For the text-containing cell, return its midpoint in [X, Y] coordinate format. 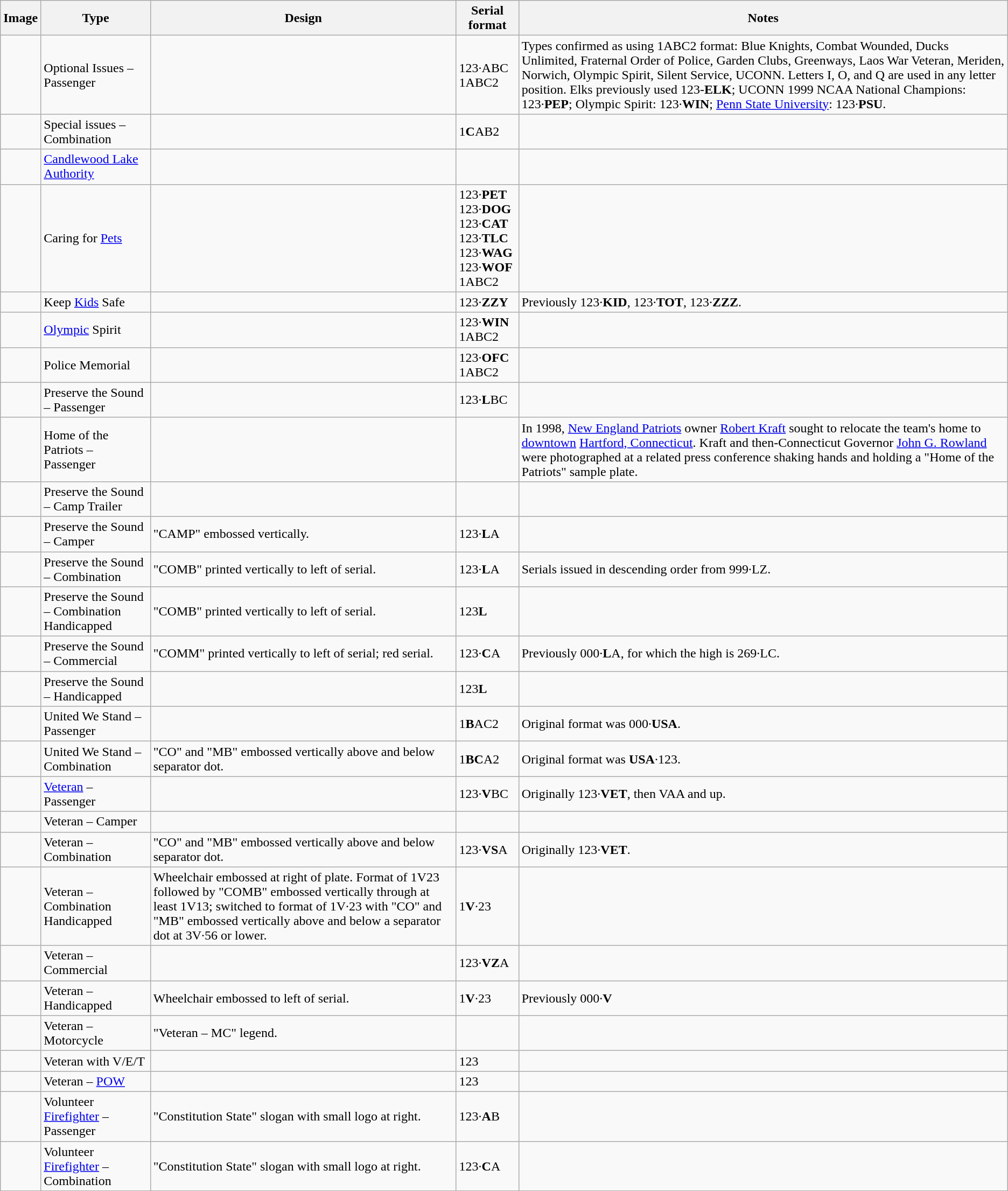
"Veteran – MC" legend. [303, 1033]
Veteran – Commercial [96, 963]
Previously 123·KID, 123·TOT, 123·ZZZ. [763, 302]
Serials issued in descending order from 999·LZ. [763, 569]
Design [303, 18]
Serial format [487, 18]
1CAB2 [487, 131]
Notes [763, 18]
Veteran – POW [96, 1081]
Police Memorial [96, 365]
123·PET123·DOG123·CAT123·TLC123·WAG123·WOF1ABC2 [487, 238]
Caring for Pets [96, 238]
Veteran – Motorcycle [96, 1033]
Previously 000·V [763, 998]
Veteran – Combination [96, 850]
Preserve the Sound – Passenger [96, 400]
123·VBC [487, 794]
123·WIN1ABC2 [487, 330]
United We Stand – Combination [96, 759]
Home of the Patriots – Passenger [96, 449]
Preserve the Sound – Commercial [96, 654]
Preserve the Sound – Camper [96, 534]
Preserve the Sound – Combination [96, 569]
Originally 123·VET. [763, 850]
Preserve the Sound – Camp Trailer [96, 499]
Keep Kids Safe [96, 302]
123·ZZY [487, 302]
123·AB [487, 1116]
1BAC2 [487, 724]
1BCA2 [487, 759]
123·ABC1ABC2 [487, 75]
Original format was USA·123. [763, 759]
Wheelchair embossed to left of serial. [303, 998]
Veteran with V/E/T [96, 1061]
"COMM" printed vertically to left of serial; red serial. [303, 654]
Image [20, 18]
123·VZA [487, 963]
Veteran – Combination Handicapped [96, 906]
Veteran – Passenger [96, 794]
Original format was 000·USA. [763, 724]
123·VSA [487, 850]
"CAMP" embossed vertically. [303, 534]
Volunteer Firefighter – Combination [96, 1166]
Preserve the Sound – Combination Handicapped [96, 612]
123·OFC1ABC2 [487, 365]
Originally 123·VET, then VAA and up. [763, 794]
Type [96, 18]
Preserve the Sound – Handicapped [96, 689]
United We Stand – Passenger [96, 724]
123·LBC [487, 400]
Previously 000·LA, for which the high is 269·LC. [763, 654]
Veteran – Handicapped [96, 998]
Optional Issues – Passenger [96, 75]
Special issues – Combination [96, 131]
Veteran – Camper [96, 822]
Olympic Spirit [96, 330]
Candlewood Lake Authority [96, 167]
Volunteer Firefighter – Passenger [96, 1116]
